Extract the (x, y) coordinate from the center of the cell holding the provided text.  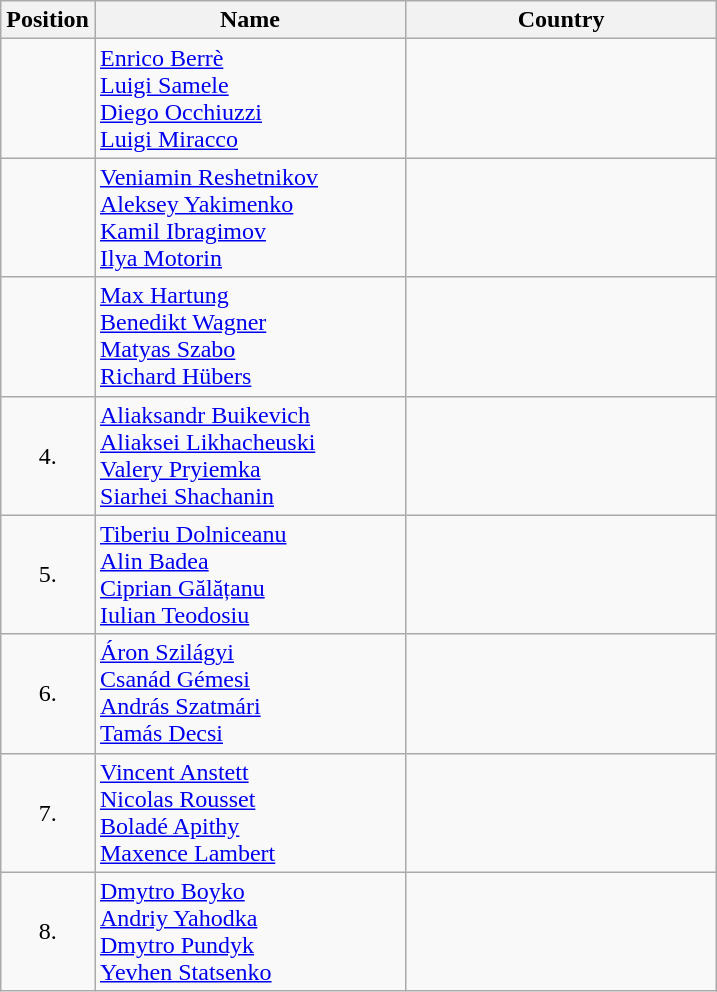
Tiberiu DolniceanuAlin BadeaCiprian GălățanuIulian Teodosiu (250, 574)
Position (48, 20)
5. (48, 574)
Dmytro BoykoAndriy YahodkaDmytro PundykYevhen Statsenko (250, 932)
8. (48, 932)
Vincent AnstettNicolas RoussetBoladé ApithyMaxence Lambert (250, 812)
Áron SzilágyiCsanád GémesiAndrás SzatmáriTamás Decsi (250, 694)
7. (48, 812)
6. (48, 694)
Max HartungBenedikt WagnerMatyas SzaboRichard Hübers (250, 336)
Veniamin ReshetnikovAleksey YakimenkoKamil IbragimovIlya Motorin (250, 218)
Name (250, 20)
Country (562, 20)
Aliaksandr BuikevichAliaksei LikhacheuskiValery PryiemkaSiarhei Shachanin (250, 456)
Enrico BerrèLuigi SameleDiego OcchiuzziLuigi Miracco (250, 98)
4. (48, 456)
